Search for the cell housing the specified text and yield its [x, y] center coordinate. 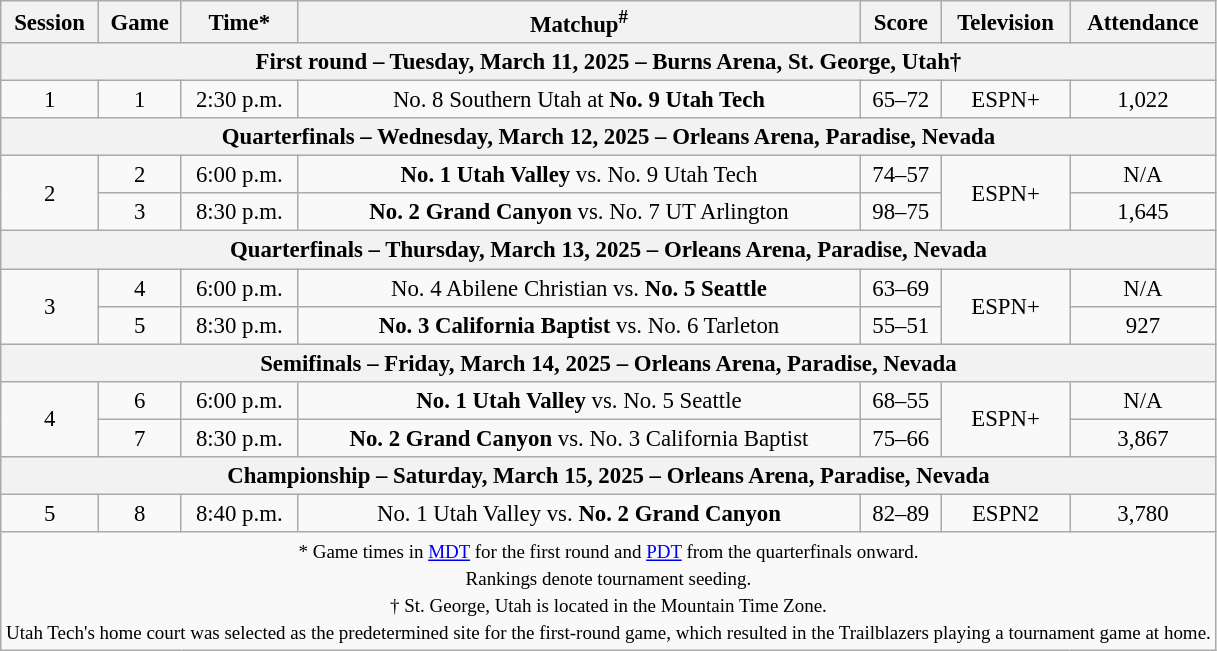
927 [1143, 325]
3,867 [1143, 438]
1,022 [1143, 100]
1,645 [1143, 213]
Game [139, 22]
Quarterfinals – Wednesday, March 12, 2025 – Orleans Arena, Paradise, Nevada [608, 137]
75–66 [900, 438]
Session [50, 22]
No. 2 Grand Canyon vs. No. 3 California Baptist [580, 438]
No. 1 Utah Valley vs. No. 2 Grand Canyon [580, 513]
Television [1006, 22]
74–57 [900, 175]
First round – Tuesday, March 11, 2025 – Burns Arena, St. George, Utah† [608, 62]
68–55 [900, 400]
8 [139, 513]
55–51 [900, 325]
8:40 p.m. [240, 513]
6 [139, 400]
Semifinals – Friday, March 14, 2025 – Orleans Arena, Paradise, Nevada [608, 363]
Quarterfinals – Thursday, March 13, 2025 – Orleans Arena, Paradise, Nevada [608, 250]
Championship – Saturday, March 15, 2025 – Orleans Arena, Paradise, Nevada [608, 476]
No. 1 Utah Valley vs. No. 9 Utah Tech [580, 175]
2:30 p.m. [240, 100]
7 [139, 438]
Matchup# [580, 22]
No. 1 Utah Valley vs. No. 5 Seattle [580, 400]
Attendance [1143, 22]
Score [900, 22]
Time* [240, 22]
82–89 [900, 513]
ESPN2 [1006, 513]
No. 2 Grand Canyon vs. No. 7 UT Arlington [580, 213]
98–75 [900, 213]
3,780 [1143, 513]
No. 8 Southern Utah at No. 9 Utah Tech [580, 100]
63–69 [900, 288]
No. 4 Abilene Christian vs. No. 5 Seattle [580, 288]
No. 3 California Baptist vs. No. 6 Tarleton [580, 325]
65–72 [900, 100]
